Locate the cell with the specified text and output its (x, y) center coordinate. 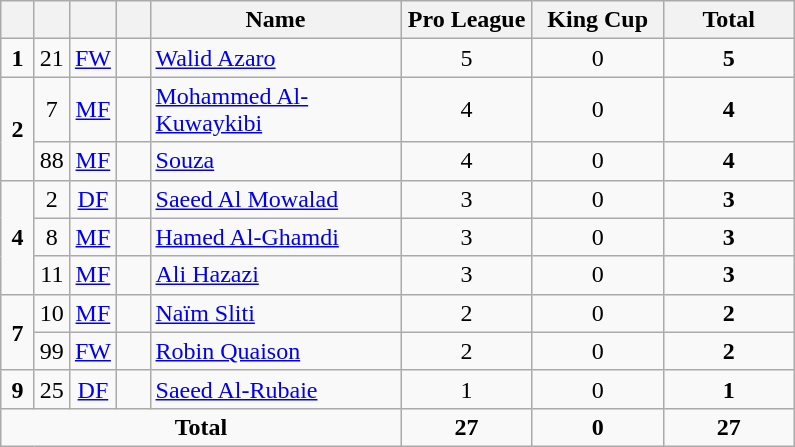
99 (52, 351)
Hamed Al-Ghamdi (276, 237)
10 (52, 313)
88 (52, 161)
Naïm Sliti (276, 313)
25 (52, 389)
Souza (276, 161)
Ali Hazazi (276, 275)
Robin Quaison (276, 351)
11 (52, 275)
Saeed Al-Rubaie (276, 389)
21 (52, 58)
Mohammed Al-Kuwaykibi (276, 110)
Name (276, 20)
8 (52, 237)
Saeed Al Mowalad (276, 199)
Pro League (466, 20)
King Cup (598, 20)
Walid Azaro (276, 58)
9 (18, 389)
